Extract the [X, Y] coordinate from the center of the cell holding the provided text.  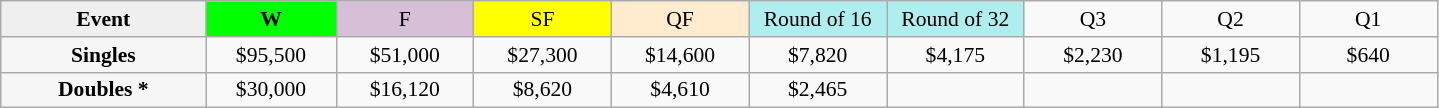
Round of 16 [818, 19]
$7,820 [818, 55]
QF [680, 19]
$14,600 [680, 55]
Q3 [1093, 19]
$16,120 [405, 90]
$4,175 [955, 55]
$8,620 [543, 90]
$2,465 [818, 90]
F [405, 19]
$4,610 [680, 90]
Q2 [1231, 19]
Event [104, 19]
$1,195 [1231, 55]
$51,000 [405, 55]
$95,500 [271, 55]
Doubles * [104, 90]
$640 [1368, 55]
Q1 [1368, 19]
$2,230 [1093, 55]
Round of 32 [955, 19]
$27,300 [543, 55]
W [271, 19]
Singles [104, 55]
SF [543, 19]
$30,000 [271, 90]
